For the text-containing cell, return its midpoint in (X, Y) coordinate format. 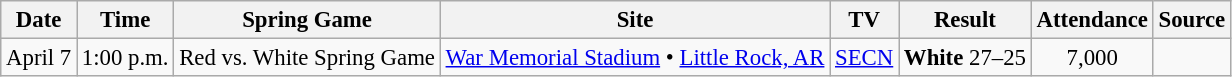
April 7 (39, 58)
7,000 (1092, 58)
SECN (864, 58)
Date (39, 20)
TV (864, 20)
White 27–25 (966, 58)
Site (634, 20)
1:00 p.m. (126, 58)
Source (1192, 20)
Spring Game (307, 20)
Red vs. White Spring Game (307, 58)
Time (126, 20)
Attendance (1092, 20)
War Memorial Stadium • Little Rock, AR (634, 58)
Result (966, 20)
